Identify which cell holds the provided text, then report its [x, y] central coordinate. 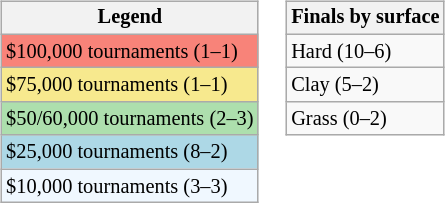
Hard (10–6) [365, 51]
Grass (0–2) [365, 119]
$100,000 tournaments (1–1) [130, 51]
Legend [130, 18]
Clay (5–2) [365, 85]
$25,000 tournaments (8–2) [130, 152]
Finals by surface [365, 18]
$75,000 tournaments (1–1) [130, 85]
$10,000 tournaments (3–3) [130, 186]
$50/60,000 tournaments (2–3) [130, 119]
